Identify which cell holds the provided text, then report its [x, y] central coordinate. 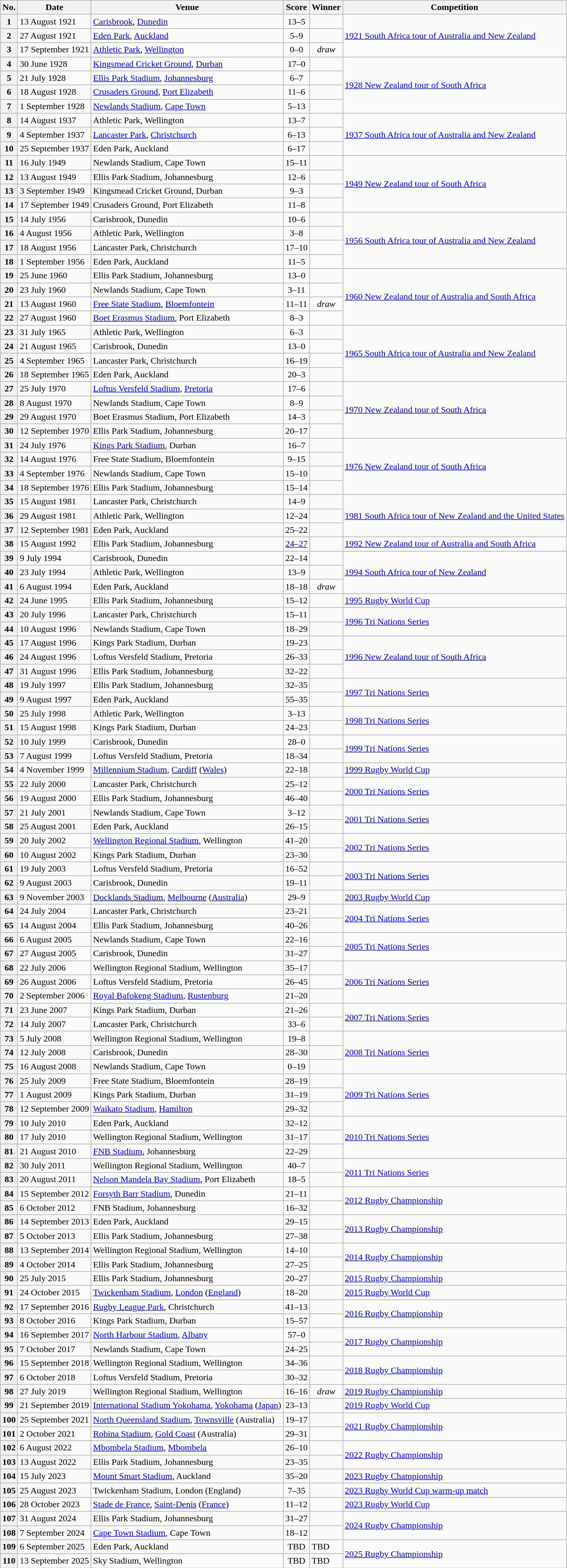
94 [9, 1335]
80 [9, 1137]
30 July 2011 [55, 1165]
1937 South Africa tour of Australia and New Zealand [455, 134]
10 July 1999 [55, 742]
31–19 [297, 1095]
63 [9, 897]
2008 Tri Nations Series [455, 1052]
2015 Rugby Championship [455, 1278]
1996 New Zealand tour of South Africa [455, 657]
1981 South Africa tour of New Zealand and the United States [455, 516]
18 August 1928 [55, 92]
73 [9, 1038]
17 September 1921 [55, 50]
18–34 [297, 756]
32 [9, 459]
2016 Rugby Championship [455, 1313]
62 [9, 883]
29–32 [297, 1109]
5 [9, 78]
54 [9, 770]
27 August 1921 [55, 36]
2003 Tri Nations Series [455, 876]
16 September 2017 [55, 1335]
15–57 [297, 1321]
103 [9, 1462]
21 July 2001 [55, 812]
7–35 [297, 1490]
Winner [326, 7]
12–24 [297, 516]
8–9 [297, 403]
109 [9, 1547]
77 [9, 1095]
12 September 2009 [55, 1109]
15 September 2012 [55, 1194]
2012 Rugby Championship [455, 1201]
19 August 2000 [55, 798]
Robina Stadium, Gold Coast (Australia) [187, 1434]
11 [9, 163]
40 [9, 572]
13 August 2022 [55, 1462]
21 [9, 304]
1 September 1956 [55, 262]
26 August 2006 [55, 982]
29 [9, 417]
17 September 1949 [55, 205]
4 [9, 64]
24 July 2004 [55, 911]
6 [9, 92]
9 November 2003 [55, 897]
39 [9, 558]
55 [9, 784]
27 August 2005 [55, 954]
13 August 1921 [55, 22]
23–30 [297, 854]
50 [9, 714]
3 [9, 50]
8 [9, 120]
18–20 [297, 1292]
0–19 [297, 1066]
104 [9, 1476]
25 July 2015 [55, 1278]
17 July 2010 [55, 1137]
Date [55, 7]
25 September 2021 [55, 1420]
9–15 [297, 459]
24–27 [297, 544]
42 [9, 600]
Forsyth Barr Stadium, Dunedin [187, 1194]
1999 Rugby World Cup [455, 770]
11–5 [297, 262]
106 [9, 1504]
21 July 1928 [55, 78]
25 July 1998 [55, 714]
13 August 1960 [55, 304]
32–35 [297, 685]
28 [9, 403]
13 September 2014 [55, 1250]
13 August 1949 [55, 177]
76 [9, 1081]
6 August 2005 [55, 939]
27 [9, 388]
18–5 [297, 1180]
5 October 2013 [55, 1236]
17–10 [297, 247]
57 [9, 812]
74 [9, 1052]
31–17 [297, 1137]
20–3 [297, 374]
27–25 [297, 1264]
15 August 1981 [55, 502]
82 [9, 1165]
91 [9, 1292]
Docklands Stadium, Melbourne (Australia) [187, 897]
22–18 [297, 770]
22 [9, 318]
16 [9, 233]
19–23 [297, 643]
16–52 [297, 869]
20–17 [297, 431]
40–26 [297, 925]
17–0 [297, 64]
92 [9, 1306]
23 July 1960 [55, 290]
23–35 [297, 1462]
5 July 2008 [55, 1038]
15 September 2018 [55, 1363]
18 August 1956 [55, 247]
87 [9, 1236]
58 [9, 826]
2009 Tri Nations Series [455, 1095]
Sky Stadium, Wellington [187, 1561]
6–3 [297, 332]
15–10 [297, 473]
Cape Town Stadium, Cape Town [187, 1533]
46–40 [297, 798]
25–12 [297, 784]
24 [9, 346]
6–13 [297, 134]
29 August 1970 [55, 417]
12 September 1970 [55, 431]
25 August 2001 [55, 826]
1965 South Africa tour of Australia and New Zealand [455, 353]
32–12 [297, 1123]
Nelson Mandela Bay Stadium, Port Elizabeth [187, 1180]
2003 Rugby World Cup [455, 897]
43 [9, 614]
2023 Rugby Championship [455, 1476]
51 [9, 728]
14 August 1976 [55, 459]
12 [9, 177]
85 [9, 1208]
40–7 [297, 1165]
8–3 [297, 318]
24–25 [297, 1349]
15 [9, 219]
101 [9, 1434]
1 [9, 22]
25 September 1937 [55, 148]
26–15 [297, 826]
North Harbour Stadium, Albany [187, 1335]
35–20 [297, 1476]
23 July 1994 [55, 572]
1998 Tri Nations Series [455, 721]
14 [9, 205]
0–0 [297, 50]
2018 Rugby Championship [455, 1370]
55–35 [297, 699]
1996 Tri Nations Series [455, 621]
6 October 2018 [55, 1377]
64 [9, 911]
13 [9, 191]
110 [9, 1561]
12 September 1981 [55, 530]
19–17 [297, 1420]
1995 Rugby World Cup [455, 600]
1949 New Zealand tour of South Africa [455, 184]
16–16 [297, 1391]
Venue [187, 7]
7 September 2024 [55, 1533]
Competition [455, 7]
24 June 1995 [55, 600]
2000 Tri Nations Series [455, 791]
25 June 1960 [55, 276]
59 [9, 840]
2014 Rugby Championship [455, 1257]
2023 Rugby World Cup warm-up match [455, 1490]
22 July 2006 [55, 968]
41–13 [297, 1306]
79 [9, 1123]
41 [9, 586]
3 September 1949 [55, 191]
19 July 2003 [55, 869]
10 July 2010 [55, 1123]
33–6 [297, 1024]
93 [9, 1321]
21 September 2019 [55, 1405]
25 July 2009 [55, 1081]
10–6 [297, 219]
65 [9, 925]
2001 Tri Nations Series [455, 819]
19 [9, 276]
20 [9, 290]
23–13 [297, 1405]
6 August 1994 [55, 586]
21–26 [297, 1010]
6 October 2012 [55, 1208]
6–17 [297, 148]
89 [9, 1264]
19 July 1997 [55, 685]
12–6 [297, 177]
78 [9, 1109]
1928 New Zealand tour of South Africa [455, 85]
31 August 1996 [55, 671]
4 August 1956 [55, 233]
7 October 2017 [55, 1349]
10 August 1996 [55, 629]
33 [9, 473]
97 [9, 1377]
1 August 2009 [55, 1095]
15–12 [297, 600]
18–18 [297, 586]
14 July 2007 [55, 1024]
26 [9, 374]
12 July 2008 [55, 1052]
Mbombela Stadium, Mbombela [187, 1448]
9 [9, 134]
1992 New Zealand tour of Australia and South Africa [455, 544]
14 August 1937 [55, 120]
2013 Rugby Championship [455, 1229]
Millennium Stadium, Cardiff (Wales) [187, 770]
48 [9, 685]
11–6 [297, 92]
14–9 [297, 502]
18 September 1976 [55, 488]
Mount Smart Stadium, Auckland [187, 1476]
Royal Bafokeng Stadium, Rustenburg [187, 996]
3–13 [297, 714]
23–21 [297, 911]
2019 Rugby World Cup [455, 1405]
28–19 [297, 1081]
29–31 [297, 1434]
2006 Tri Nations Series [455, 982]
4 September 1965 [55, 360]
60 [9, 854]
69 [9, 982]
15 August 1998 [55, 728]
70 [9, 996]
25 August 2023 [55, 1490]
22–16 [297, 939]
9 August 2003 [55, 883]
Stade de France, Saint-Denis (France) [187, 1504]
10 [9, 148]
88 [9, 1250]
2004 Tri Nations Series [455, 918]
9 July 1994 [55, 558]
2023 Rugby World Cup [455, 1504]
52 [9, 742]
Waikato Stadium, Hamilton [187, 1109]
15 July 2023 [55, 1476]
107 [9, 1518]
2 October 2021 [55, 1434]
45 [9, 643]
27 July 2019 [55, 1391]
2015 Rugby World Cup [455, 1292]
26–45 [297, 982]
72 [9, 1024]
35–17 [297, 968]
24 July 1976 [55, 445]
13–7 [297, 120]
28–0 [297, 742]
No. [9, 7]
1999 Tri Nations Series [455, 749]
95 [9, 1349]
North Queensland Stadium, Townsville (Australia) [187, 1420]
22 July 2000 [55, 784]
36 [9, 516]
37 [9, 530]
20 August 2011 [55, 1180]
98 [9, 1391]
100 [9, 1420]
35 [9, 502]
34–36 [297, 1363]
38 [9, 544]
2010 Tri Nations Series [455, 1137]
23 [9, 332]
108 [9, 1533]
25 July 1970 [55, 388]
11–8 [297, 205]
31 July 1965 [55, 332]
13–9 [297, 572]
26–33 [297, 657]
30 June 1928 [55, 64]
24 October 2015 [55, 1292]
16 July 1949 [55, 163]
83 [9, 1180]
8 August 1970 [55, 403]
18–29 [297, 629]
29–9 [297, 897]
66 [9, 939]
1921 South Africa tour of Australia and New Zealand [455, 36]
47 [9, 671]
3–12 [297, 812]
25–22 [297, 530]
28 October 2023 [55, 1504]
9 August 1997 [55, 699]
14 July 1956 [55, 219]
31 [9, 445]
1970 New Zealand tour of South Africa [455, 410]
16–7 [297, 445]
15 August 1992 [55, 544]
17 September 2016 [55, 1306]
27–38 [297, 1236]
Score [297, 7]
99 [9, 1405]
8 October 2016 [55, 1321]
30–32 [297, 1377]
102 [9, 1448]
18 September 1965 [55, 374]
7 [9, 106]
67 [9, 954]
29 August 1981 [55, 516]
21 August 1965 [55, 346]
34 [9, 488]
2022 Rugby Championship [455, 1455]
17 August 1996 [55, 643]
81 [9, 1151]
24 August 1996 [55, 657]
25 [9, 360]
International Stadium Yokohama, Yokohama (Japan) [187, 1405]
18–12 [297, 1533]
14 September 2013 [55, 1222]
21 August 2010 [55, 1151]
17 [9, 247]
9–3 [297, 191]
23 June 2007 [55, 1010]
6–7 [297, 78]
5–13 [297, 106]
1960 New Zealand tour of Australia and South Africa [455, 297]
105 [9, 1490]
2 [9, 36]
57–0 [297, 1335]
56 [9, 798]
4 September 1937 [55, 134]
32–22 [297, 671]
75 [9, 1066]
49 [9, 699]
3–8 [297, 233]
31 August 2024 [55, 1518]
5–9 [297, 36]
44 [9, 629]
29–15 [297, 1222]
19–11 [297, 883]
68 [9, 968]
2025 Rugby Championship [455, 1554]
2002 Tri Nations Series [455, 847]
16 August 2008 [55, 1066]
4 November 1999 [55, 770]
4 September 1976 [55, 473]
2017 Rugby Championship [455, 1342]
4 October 2014 [55, 1264]
22–14 [297, 558]
2005 Tri Nations Series [455, 947]
2011 Tri Nations Series [455, 1172]
1994 South Africa tour of New Zealand [455, 572]
15–14 [297, 488]
6 August 2022 [55, 1448]
14–3 [297, 417]
6 September 2025 [55, 1547]
11–11 [297, 304]
26–10 [297, 1448]
3–11 [297, 290]
1956 South Africa tour of Australia and New Zealand [455, 240]
30 [9, 431]
21–20 [297, 996]
Rugby League Park, Christchurch [187, 1306]
1997 Tri Nations Series [455, 692]
71 [9, 1010]
96 [9, 1363]
24–23 [297, 728]
27 August 1960 [55, 318]
7 August 1999 [55, 756]
2024 Rugby Championship [455, 1525]
22–29 [297, 1151]
84 [9, 1194]
90 [9, 1278]
20–27 [297, 1278]
19–8 [297, 1038]
20 July 2002 [55, 840]
2007 Tri Nations Series [455, 1017]
14–10 [297, 1250]
11–12 [297, 1504]
16–19 [297, 360]
1976 New Zealand tour of South Africa [455, 466]
18 [9, 262]
21–11 [297, 1194]
13 September 2025 [55, 1561]
28–30 [297, 1052]
1 September 1928 [55, 106]
16–32 [297, 1208]
14 August 2004 [55, 925]
2019 Rugby Championship [455, 1391]
53 [9, 756]
61 [9, 869]
2 September 2006 [55, 996]
41–20 [297, 840]
2021 Rugby Championship [455, 1427]
13–5 [297, 22]
86 [9, 1222]
10 August 2002 [55, 854]
46 [9, 657]
17–6 [297, 388]
20 July 1996 [55, 614]
